Search for the cell housing the specified text and yield its (X, Y) center coordinate. 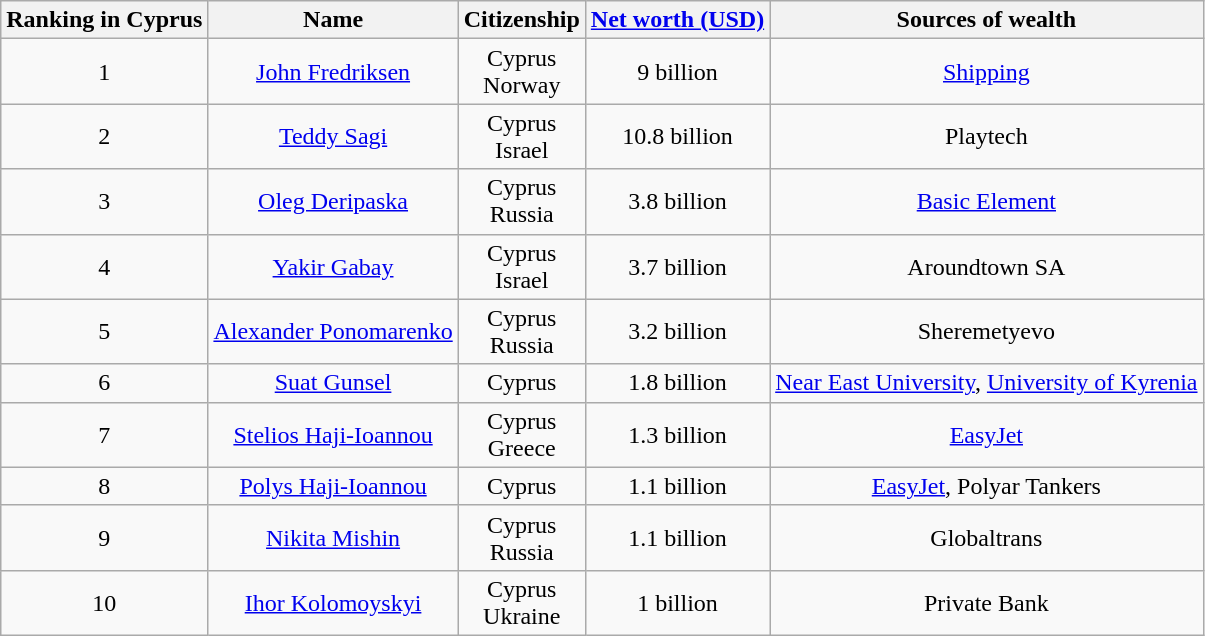
Teddy Sagi (333, 136)
7 (104, 434)
Name (333, 20)
3.7 billion (677, 266)
Globaltrans (986, 538)
9 billion (677, 72)
Aroundtown SA (986, 266)
Basic Element (986, 202)
8 (104, 486)
Sheremetyevo (986, 332)
Cyprus Ukraine (522, 602)
EasyJet (986, 434)
EasyJet, Polyar Tankers (986, 486)
Citizenship (522, 20)
Suat Gunsel (333, 383)
4 (104, 266)
Playtech (986, 136)
1.3 billion (677, 434)
Private Bank (986, 602)
Sources of wealth (986, 20)
Cyprus Norway (522, 72)
1 billion (677, 602)
6 (104, 383)
Polys Haji-Ioannou (333, 486)
Alexander Ponomarenko (333, 332)
Stelios Haji-Ioannou (333, 434)
Nikita Mishin (333, 538)
Ihor Kolomoyskyi (333, 602)
2 (104, 136)
10.8 billion (677, 136)
Yakir Gabay (333, 266)
3.8 billion (677, 202)
10 (104, 602)
Shipping (986, 72)
3.2 billion (677, 332)
1 (104, 72)
Ranking in Cyprus (104, 20)
3 (104, 202)
John Fredriksen (333, 72)
5 (104, 332)
9 (104, 538)
Oleg Deripaska (333, 202)
1.8 billion (677, 383)
Net worth (USD) (677, 20)
Cyprus Greece (522, 434)
Near East University, University of Kyrenia (986, 383)
